Return (x, y) of the center of cell containing provided text 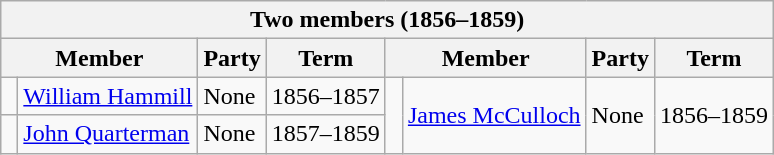
1856–1857 (326, 96)
James McCulloch (494, 115)
1856–1859 (714, 115)
1857–1859 (326, 134)
John Quarterman (108, 134)
Two members (1856–1859) (388, 20)
William Hammill (108, 96)
